Return the [x, y] coordinate for the center point of the cell that contains the specified text.  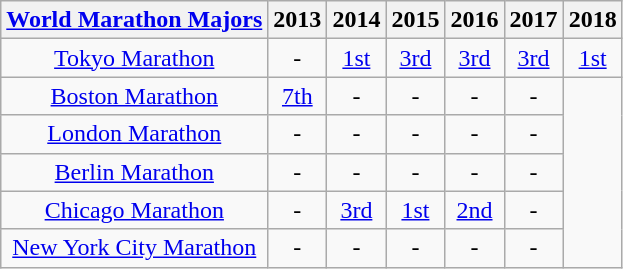
World Marathon Majors [134, 20]
Tokyo Marathon [134, 58]
London Marathon [134, 134]
Chicago Marathon [134, 210]
2018 [592, 20]
2nd [474, 210]
7th [298, 96]
2017 [534, 20]
New York City Marathon [134, 248]
2014 [356, 20]
Berlin Marathon [134, 172]
2016 [474, 20]
2013 [298, 20]
2015 [416, 20]
Boston Marathon [134, 96]
